Find where the given text appears and provide that cell's center as (X, Y) coordinate. 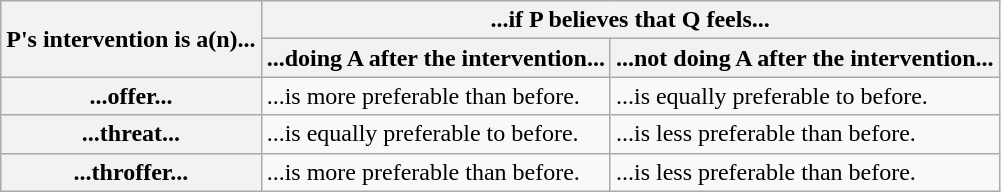
...threat... (131, 134)
...throffer... (131, 172)
...not doing A after the intervention... (804, 58)
...doing A after the intervention... (436, 58)
P's intervention is a(n)... (131, 39)
...if P believes that Q feels... (630, 20)
...offer... (131, 96)
